Search for the cell housing the specified text and yield its [x, y] center coordinate. 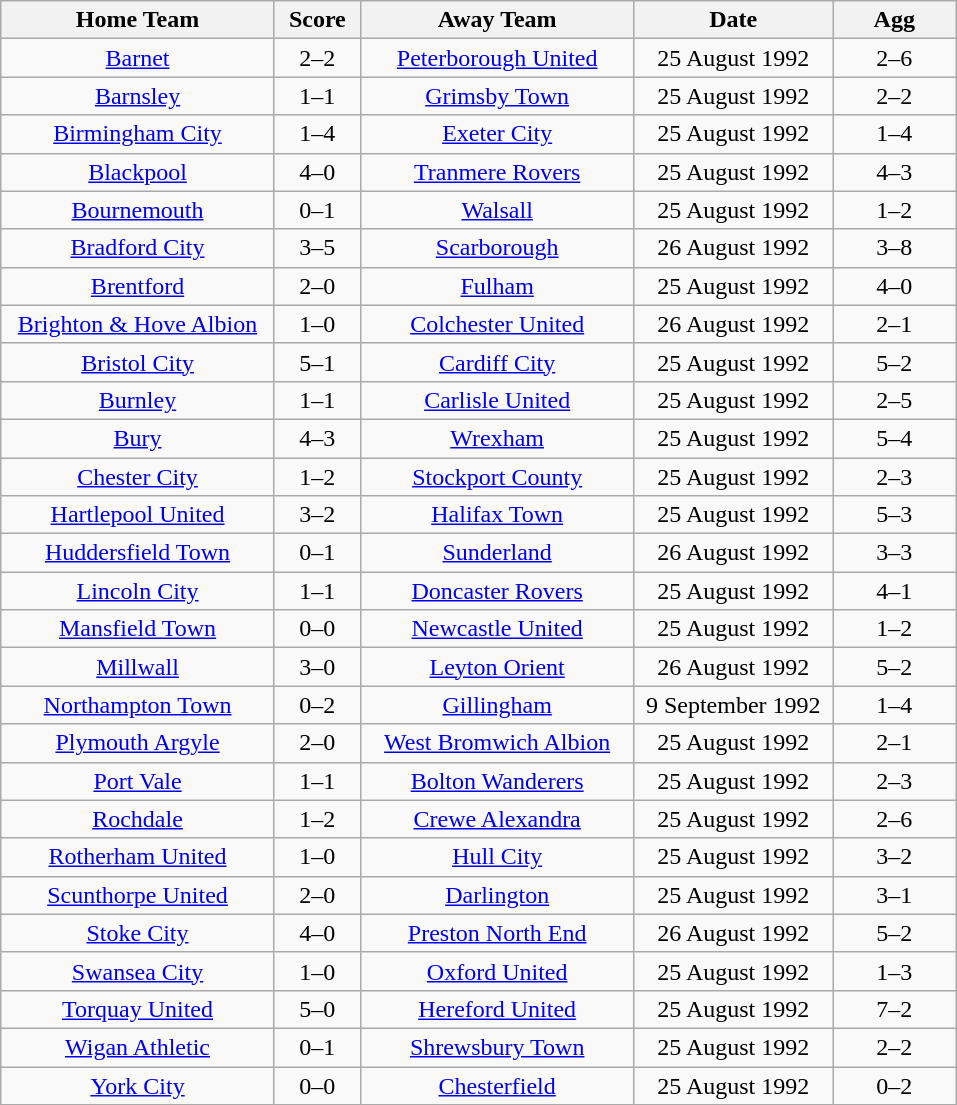
Barnsley [138, 96]
Newcastle United [497, 629]
Scunthorpe United [138, 895]
Chester City [138, 477]
Scarborough [497, 248]
4–1 [894, 591]
5–3 [894, 515]
Bolton Wanderers [497, 781]
Chesterfield [497, 1085]
Halifax Town [497, 515]
Peterborough United [497, 58]
Plymouth Argyle [138, 743]
Grimsby Town [497, 96]
3–5 [317, 248]
Away Team [497, 20]
Lincoln City [138, 591]
Birmingham City [138, 134]
1–3 [894, 971]
Preston North End [497, 933]
Date [734, 20]
Crewe Alexandra [497, 819]
5–0 [317, 1009]
3–3 [894, 553]
5–1 [317, 362]
York City [138, 1085]
Bristol City [138, 362]
Doncaster Rovers [497, 591]
Darlington [497, 895]
Mansfield Town [138, 629]
Home Team [138, 20]
Wigan Athletic [138, 1047]
Bradford City [138, 248]
2–5 [894, 400]
Bury [138, 438]
Cardiff City [497, 362]
5–4 [894, 438]
Walsall [497, 210]
Stoke City [138, 933]
9 September 1992 [734, 705]
3–8 [894, 248]
Millwall [138, 667]
Shrewsbury Town [497, 1047]
Torquay United [138, 1009]
Rotherham United [138, 857]
Rochdale [138, 819]
Brentford [138, 286]
Huddersfield Town [138, 553]
Hartlepool United [138, 515]
Hereford United [497, 1009]
3–0 [317, 667]
Port Vale [138, 781]
Hull City [497, 857]
Exeter City [497, 134]
7–2 [894, 1009]
Fulham [497, 286]
Leyton Orient [497, 667]
Burnley [138, 400]
Wrexham [497, 438]
Stockport County [497, 477]
Agg [894, 20]
Oxford United [497, 971]
Tranmere Rovers [497, 172]
Brighton & Hove Albion [138, 324]
Carlisle United [497, 400]
Sunderland [497, 553]
Northampton Town [138, 705]
West Bromwich Albion [497, 743]
Score [317, 20]
3–1 [894, 895]
Blackpool [138, 172]
Colchester United [497, 324]
Barnet [138, 58]
Swansea City [138, 971]
Gillingham [497, 705]
Bournemouth [138, 210]
